From the cell containing the given text, extract its center point as [x, y] coordinate. 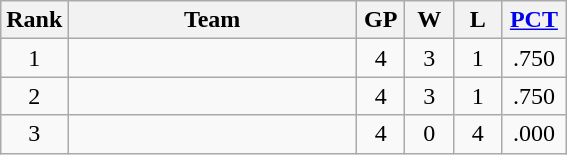
Team [212, 20]
GP [380, 20]
Rank [34, 20]
.000 [534, 134]
2 [34, 96]
W [430, 20]
0 [430, 134]
L [478, 20]
PCT [534, 20]
